Determine the (x, y) coordinate at the center of the cell enclosing the given text.  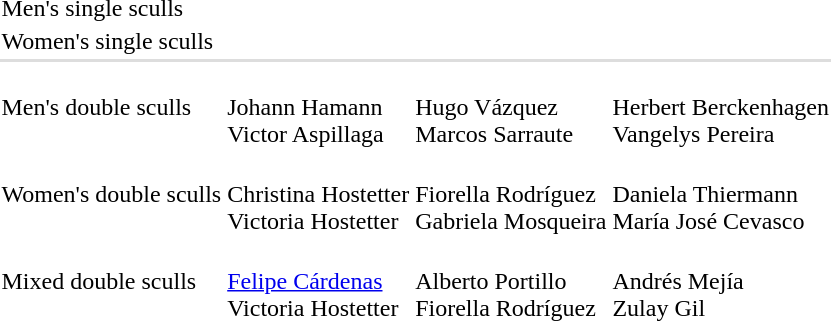
Herbert BerckenhagenVangelys Pereira (721, 107)
Hugo VázquezMarcos Sarraute (511, 107)
Men's double sculls (112, 107)
Christina HostetterVictoria Hostetter (318, 194)
Johann HamannVictor Aspillaga (318, 107)
Daniela ThiermannMaría José Cevasco (721, 194)
Women's single sculls (112, 41)
Fiorella RodríguezGabriela Mosqueira (511, 194)
Women's double sculls (112, 194)
